For the text-containing cell, return its midpoint in (X, Y) coordinate format. 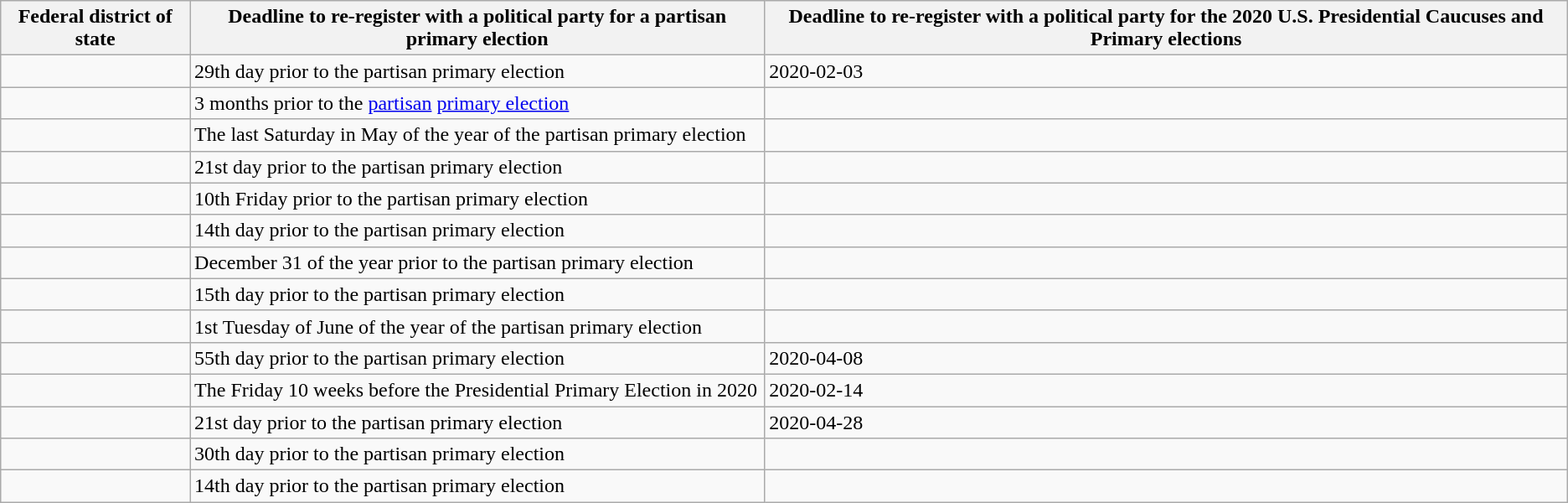
Deadline to re-register with a political party for a partisan primary election (477, 29)
10th Friday prior to the partisan primary election (477, 199)
The Friday 10 weeks before the Presidential Primary Election in 2020 (477, 390)
2020-02-14 (1166, 390)
2020-04-08 (1166, 358)
December 31 of the year prior to the partisan primary election (477, 262)
1st Tuesday of June of the year of the partisan primary election (477, 326)
2020-02-03 (1166, 71)
29th day prior to the partisan primary election (477, 71)
55th day prior to the partisan primary election (477, 358)
The last Saturday in May of the year of the partisan primary election (477, 135)
Federal district of state (95, 29)
30th day prior to the partisan primary election (477, 454)
15th day prior to the partisan primary election (477, 294)
2020-04-28 (1166, 422)
3 months prior to the partisan primary election (477, 103)
Deadline to re-register with a political party for the 2020 U.S. Presidential Caucuses and Primary elections (1166, 29)
